Provide the (x, y) coordinate of the cell's center where the given text is located.  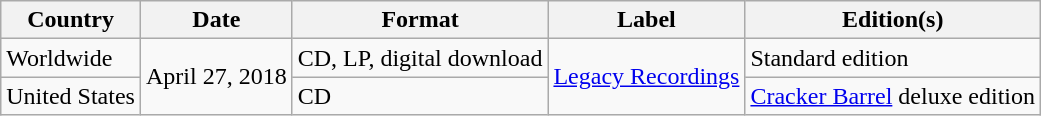
Legacy Recordings (646, 77)
United States (71, 96)
CD (420, 96)
Label (646, 20)
Format (420, 20)
April 27, 2018 (216, 77)
Standard edition (893, 58)
Worldwide (71, 58)
Edition(s) (893, 20)
Cracker Barrel deluxe edition (893, 96)
Date (216, 20)
CD, LP, digital download (420, 58)
Country (71, 20)
